Pinpoint the cell where the given text exists, returning its [X, Y] midpoint coordinate. 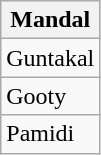
Gooty [50, 96]
Guntakal [50, 58]
Mandal [50, 20]
Pamidi [50, 134]
